Capture the cell that displays the provided text and extract its (X, Y) central coordinate. 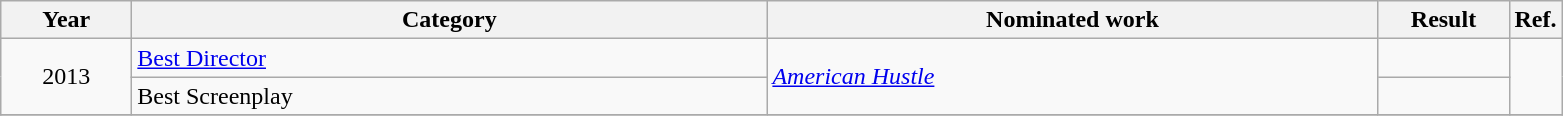
American Hustle (1072, 77)
Year (66, 20)
2013 (66, 77)
Best Screenplay (450, 96)
Category (450, 20)
Ref. (1536, 20)
Best Director (450, 58)
Result (1444, 20)
Nominated work (1072, 20)
